Return the (X, Y) coordinate for the center point of the cell that contains the specified text.  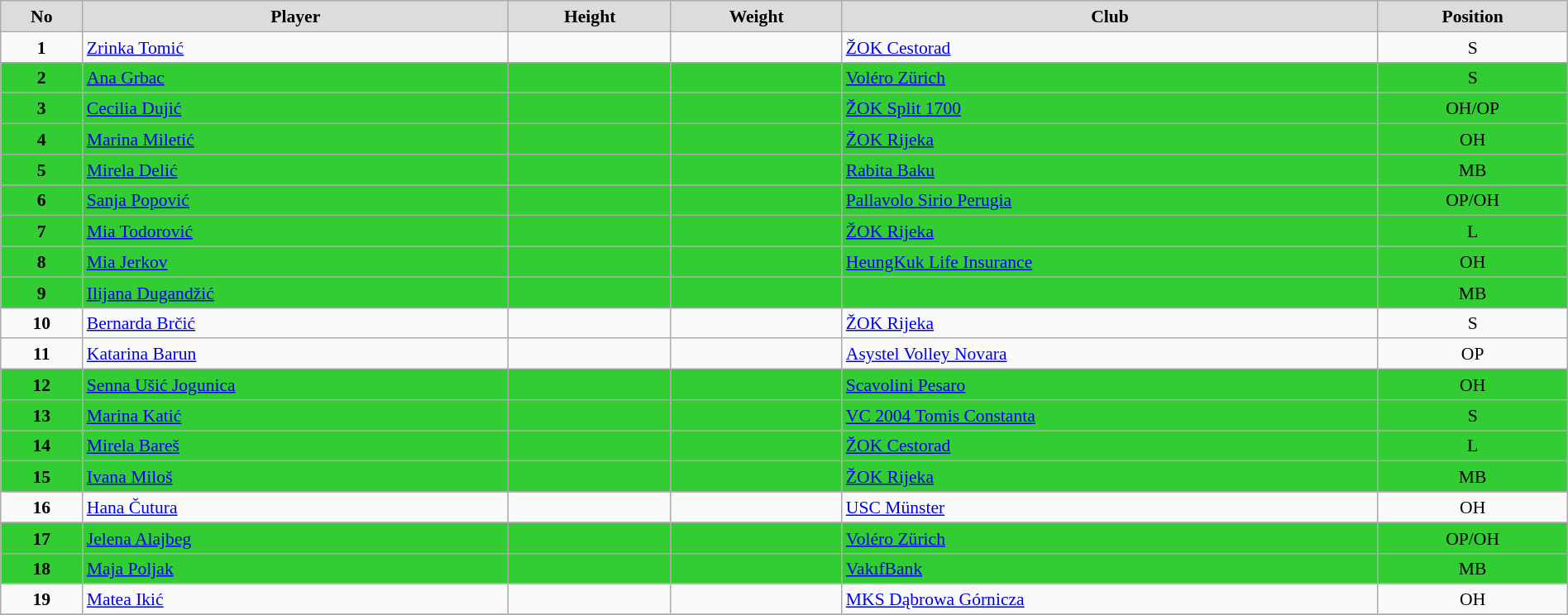
Matea Ikić (296, 598)
14 (41, 445)
Weight (756, 17)
Scavolini Pesaro (1110, 384)
Jelena Alajbeg (296, 537)
10 (41, 322)
Katarina Barun (296, 354)
18 (41, 569)
Maja Poljak (296, 569)
Ivana Miloš (296, 476)
Pallavolo Sirio Perugia (1110, 200)
VakıfBank (1110, 569)
Marina Miletić (296, 139)
Bernarda Brčić (296, 322)
OP (1472, 354)
Club (1110, 17)
6 (41, 200)
11 (41, 354)
Marina Katić (296, 415)
19 (41, 598)
4 (41, 139)
3 (41, 107)
USC Münster (1110, 508)
HeungKuk Life Insurance (1110, 261)
Mia Jerkov (296, 261)
VC 2004 Tomis Constanta (1110, 415)
Mirela Bareš (296, 445)
Height (590, 17)
2 (41, 78)
Senna Ušić Jogunica (296, 384)
Hana Čutura (296, 508)
Asystel Volley Novara (1110, 354)
9 (41, 293)
1 (41, 46)
16 (41, 508)
13 (41, 415)
Player (296, 17)
Sanja Popović (296, 200)
MKS Dąbrowa Górnicza (1110, 598)
Position (1472, 17)
Ana Grbac (296, 78)
Rabita Baku (1110, 169)
8 (41, 261)
Ilijana Dugandžić (296, 293)
Mia Todorović (296, 231)
7 (41, 231)
OH/OP (1472, 107)
Zrinka Tomić (296, 46)
No (41, 17)
Mirela Delić (296, 169)
12 (41, 384)
5 (41, 169)
17 (41, 537)
15 (41, 476)
Cecilia Dujić (296, 107)
ŽOK Split 1700 (1110, 107)
